Capture the cell that displays the provided text and extract its (x, y) central coordinate. 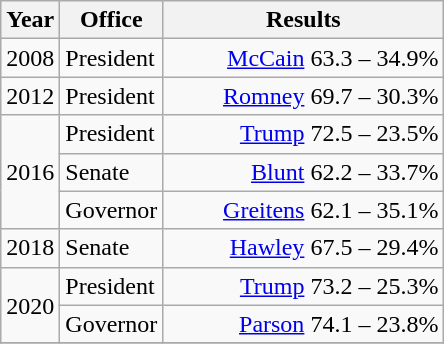
Office (112, 20)
Greitens 62.1 – 35.1% (304, 210)
Romney 69.7 – 30.3% (304, 96)
Year (30, 20)
Trump 72.5 – 23.5% (304, 134)
Trump 73.2 – 25.3% (304, 286)
McCain 63.3 – 34.9% (304, 58)
2012 (30, 96)
2018 (30, 248)
2020 (30, 305)
2008 (30, 58)
Hawley 67.5 – 29.4% (304, 248)
Blunt 62.2 – 33.7% (304, 172)
2016 (30, 172)
Results (304, 20)
Parson 74.1 – 23.8% (304, 324)
